Locate the cell with the specified text and output its [X, Y] center coordinate. 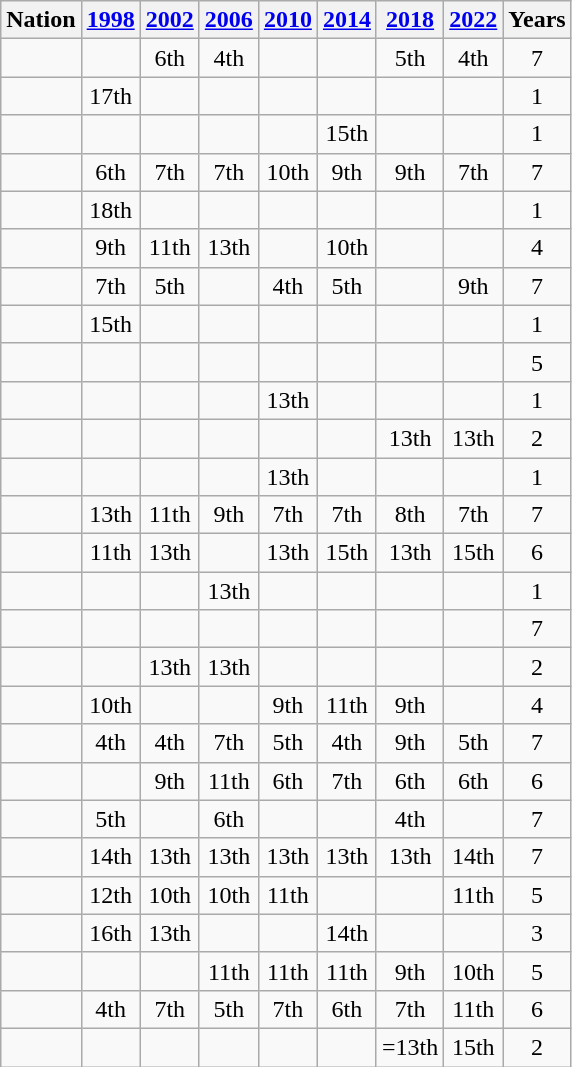
2022 [474, 20]
17th [110, 96]
Nation [41, 20]
2010 [288, 20]
2014 [346, 20]
3 [537, 933]
2002 [170, 20]
Years [537, 20]
2018 [410, 20]
16th [110, 933]
2006 [228, 20]
=13th [410, 1047]
1998 [110, 20]
18th [110, 210]
8th [410, 515]
12th [110, 895]
